Identify which cell holds the provided text, then report its (x, y) central coordinate. 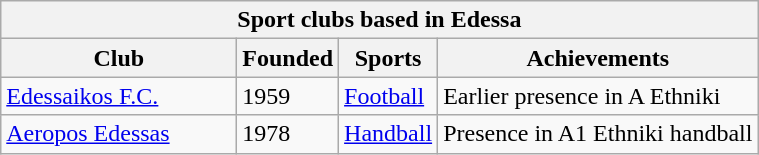
Achievements (598, 58)
Football (388, 96)
Founded (288, 58)
Aeropos Edessas (119, 134)
Sport clubs based in Edessa (380, 20)
1978 (288, 134)
Earlier presence in A Ethniki (598, 96)
Club (119, 58)
Handball (388, 134)
Presence in A1 Ethniki handball (598, 134)
1959 (288, 96)
Sports (388, 58)
Edessaikos F.C. (119, 96)
